Extract the [x, y] coordinate from the center of the cell holding the provided text.  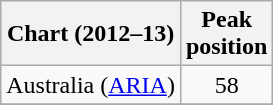
58 [226, 85]
Chart (2012–13) [91, 34]
Peakposition [226, 34]
Australia (ARIA) [91, 85]
